From the cell containing the given text, extract its center point as (X, Y) coordinate. 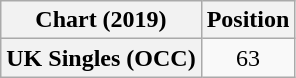
Chart (2019) (101, 20)
UK Singles (OCC) (101, 58)
Position (248, 20)
63 (248, 58)
